Identify which cell holds the provided text, then report its (X, Y) central coordinate. 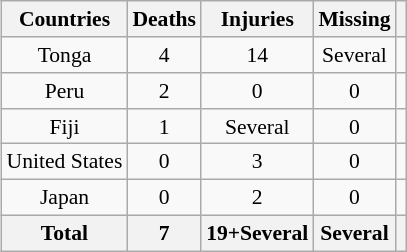
United States (65, 162)
7 (164, 233)
Peru (65, 91)
4 (164, 55)
19+Several (257, 233)
Tonga (65, 55)
1 (164, 126)
Countries (65, 19)
Total (65, 233)
Japan (65, 197)
14 (257, 55)
Injuries (257, 19)
Fiji (65, 126)
3 (257, 162)
Deaths (164, 19)
Missing (354, 19)
